Return (X, Y) of the center of cell containing provided text 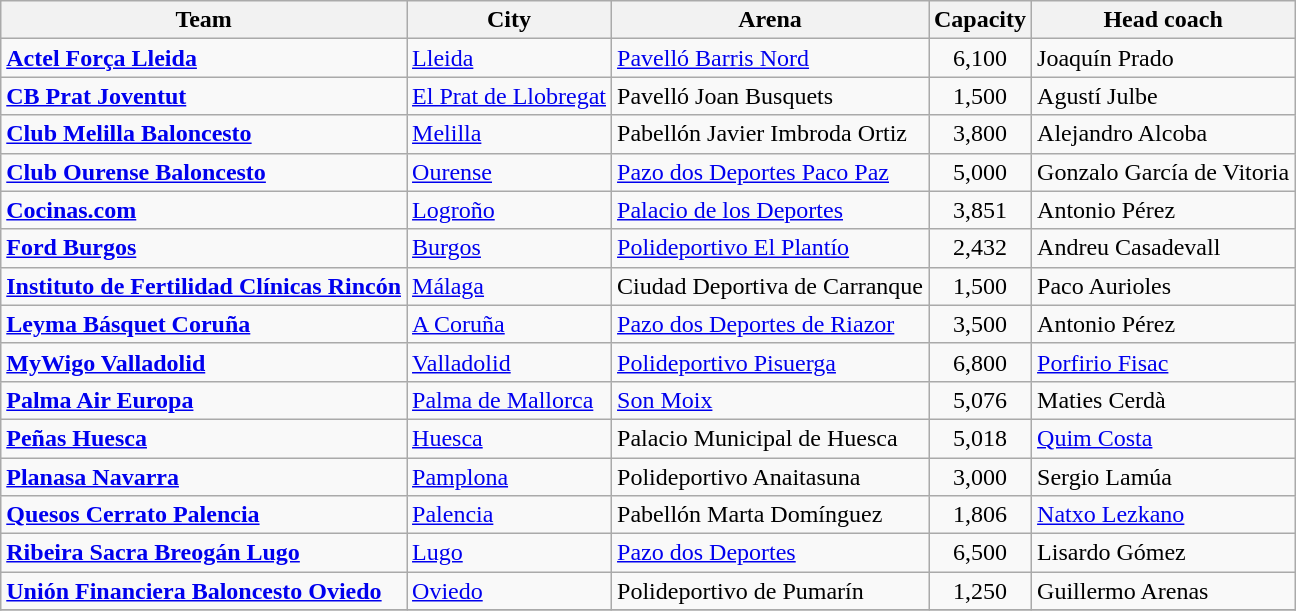
Lugo (510, 553)
Maties Cerdà (1164, 400)
Pazo dos Deportes de Riazor (770, 324)
Agustí Julbe (1164, 96)
Huesca (510, 438)
Pazo dos Deportes Paco Paz (770, 172)
Palacio Municipal de Huesca (770, 438)
Lisardo Gómez (1164, 553)
Ourense (510, 172)
Polideportivo El Plantío (770, 248)
Quim Costa (1164, 438)
Head coach (1164, 20)
Arena (770, 20)
Actel Força Lleida (204, 58)
3,500 (980, 324)
Club Ourense Baloncesto (204, 172)
Valladolid (510, 362)
Capacity (980, 20)
Palencia (510, 515)
A Coruña (510, 324)
Guillermo Arenas (1164, 591)
Son Moix (770, 400)
Palma de Mallorca (510, 400)
Instituto de Fertilidad Clínicas Rincón (204, 286)
Peñas Huesca (204, 438)
3,000 (980, 477)
Paco Aurioles (1164, 286)
Polideportivo de Pumarín (770, 591)
Unión Financiera Baloncesto Oviedo (204, 591)
Logroño (510, 210)
Quesos Cerrato Palencia (204, 515)
1,806 (980, 515)
Polideportivo Pisuerga (770, 362)
Leyma Básquet Coruña (204, 324)
Málaga (510, 286)
5,076 (980, 400)
3,851 (980, 210)
CB Prat Joventut (204, 96)
Team (204, 20)
El Prat de Llobregat (510, 96)
Ford Burgos (204, 248)
3,800 (980, 134)
6,100 (980, 58)
Pamplona (510, 477)
Oviedo (510, 591)
Gonzalo García de Vitoria (1164, 172)
Planasa Navarra (204, 477)
Alejandro Alcoba (1164, 134)
Polideportivo Anaitasuna (770, 477)
Andreu Casadevall (1164, 248)
City (510, 20)
2,432 (980, 248)
Pazo dos Deportes (770, 553)
5,018 (980, 438)
Joaquín Prado (1164, 58)
Porfirio Fisac (1164, 362)
Pabellón Marta Domínguez (770, 515)
Cocinas.com (204, 210)
Melilla (510, 134)
Ciudad Deportiva de Carranque (770, 286)
Lleida (510, 58)
MyWigo Valladolid (204, 362)
Ribeira Sacra Breogán Lugo (204, 553)
Palacio de los Deportes (770, 210)
Club Melilla Baloncesto (204, 134)
Pabellón Javier Imbroda Ortiz (770, 134)
Pavelló Barris Nord (770, 58)
6,800 (980, 362)
1,250 (980, 591)
Burgos (510, 248)
Pavelló Joan Busquets (770, 96)
Palma Air Europa (204, 400)
Sergio Lamúa (1164, 477)
5,000 (980, 172)
Natxo Lezkano (1164, 515)
6,500 (980, 553)
